Scan for the cell matching the given text and deliver its [X, Y] coordinate at center. 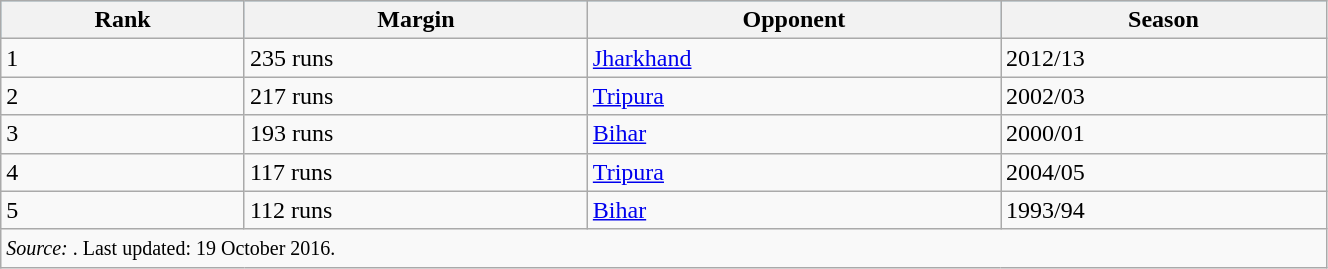
193 runs [416, 134]
Margin [416, 20]
112 runs [416, 210]
Rank [123, 20]
2 [123, 96]
117 runs [416, 172]
1993/94 [1163, 210]
2002/03 [1163, 96]
235 runs [416, 58]
Source: . Last updated: 19 October 2016. [664, 248]
Jharkhand [794, 58]
217 runs [416, 96]
4 [123, 172]
2000/01 [1163, 134]
1 [123, 58]
2004/05 [1163, 172]
2012/13 [1163, 58]
3 [123, 134]
5 [123, 210]
Season [1163, 20]
Opponent [794, 20]
